Search for the cell housing the specified text and yield its [X, Y] center coordinate. 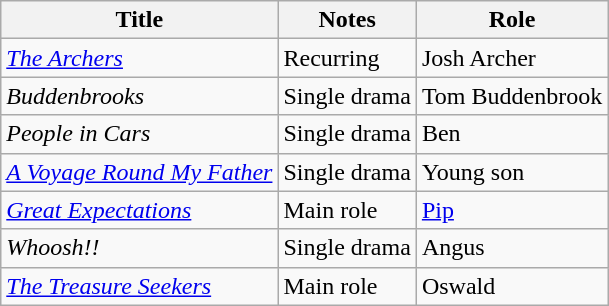
Great Expectations [140, 210]
People in Cars [140, 134]
Role [512, 20]
Oswald [512, 286]
Young son [512, 172]
Buddenbrooks [140, 96]
Recurring [347, 58]
Ben [512, 134]
Notes [347, 20]
Josh Archer [512, 58]
Angus [512, 248]
Whoosh!! [140, 248]
The Treasure Seekers [140, 286]
Pip [512, 210]
A Voyage Round My Father [140, 172]
The Archers [140, 58]
Tom Buddenbrook [512, 96]
Title [140, 20]
